Find where the given text appears and provide that cell's center as [x, y] coordinate. 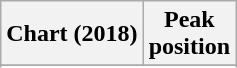
Peakposition [189, 34]
Chart (2018) [72, 34]
